Find where the given text appears and provide that cell's center as (x, y) coordinate. 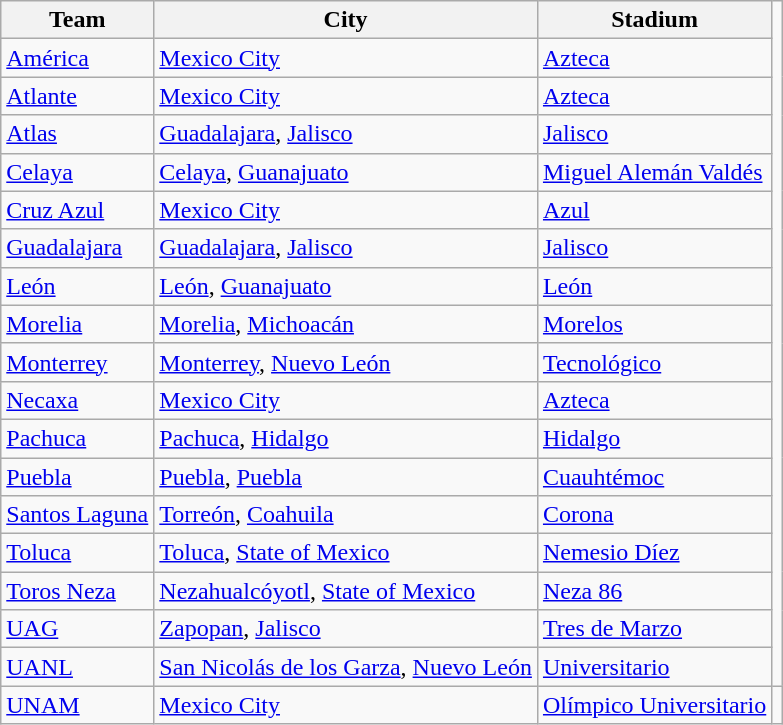
Puebla (78, 477)
Puebla, Puebla (346, 477)
Santos Laguna (78, 515)
Universitario (654, 667)
Nezahualcóyotl, State of Mexico (346, 591)
Pachuca, Hidalgo (346, 438)
Pachuca (78, 438)
Morelia, Michoacán (346, 324)
Celaya (78, 172)
Atlas (78, 134)
Celaya, Guanajuato (346, 172)
América (78, 58)
Neza 86 (654, 591)
Toluca (78, 553)
León, Guanajuato (346, 286)
Cuauhtémoc (654, 477)
Miguel Alemán Valdés (654, 172)
Hidalgo (654, 438)
Stadium (654, 20)
Guadalajara (78, 248)
Atlante (78, 96)
Azul (654, 210)
Necaxa (78, 400)
UAG (78, 629)
Morelos (654, 324)
Zapopan, Jalisco (346, 629)
Tres de Marzo (654, 629)
Toluca, State of Mexico (346, 553)
Tecnológico (654, 362)
San Nicolás de los Garza, Nuevo León (346, 667)
Corona (654, 515)
UANL (78, 667)
City (346, 20)
Monterrey (78, 362)
Toros Neza (78, 591)
Torreón, Coahuila (346, 515)
Nemesio Díez (654, 553)
UNAM (78, 705)
Cruz Azul (78, 210)
Monterrey, Nuevo León (346, 362)
Team (78, 20)
Olímpico Universitario (654, 705)
Morelia (78, 324)
